Extract the [X, Y] coordinate from the center of the cell holding the provided text.  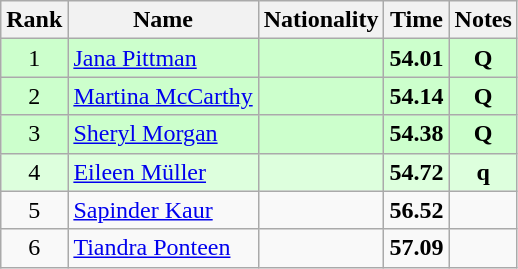
54.38 [416, 134]
6 [34, 248]
Martina McCarthy [163, 96]
5 [34, 210]
57.09 [416, 248]
Jana Pittman [163, 58]
Nationality [321, 20]
q [483, 172]
3 [34, 134]
56.52 [416, 210]
Notes [483, 20]
54.14 [416, 96]
2 [34, 96]
Eileen Müller [163, 172]
Sheryl Morgan [163, 134]
4 [34, 172]
54.01 [416, 58]
Name [163, 20]
Rank [34, 20]
1 [34, 58]
Tiandra Ponteen [163, 248]
54.72 [416, 172]
Sapinder Kaur [163, 210]
Time [416, 20]
